Find where the given text appears and provide that cell's center as [X, Y] coordinate. 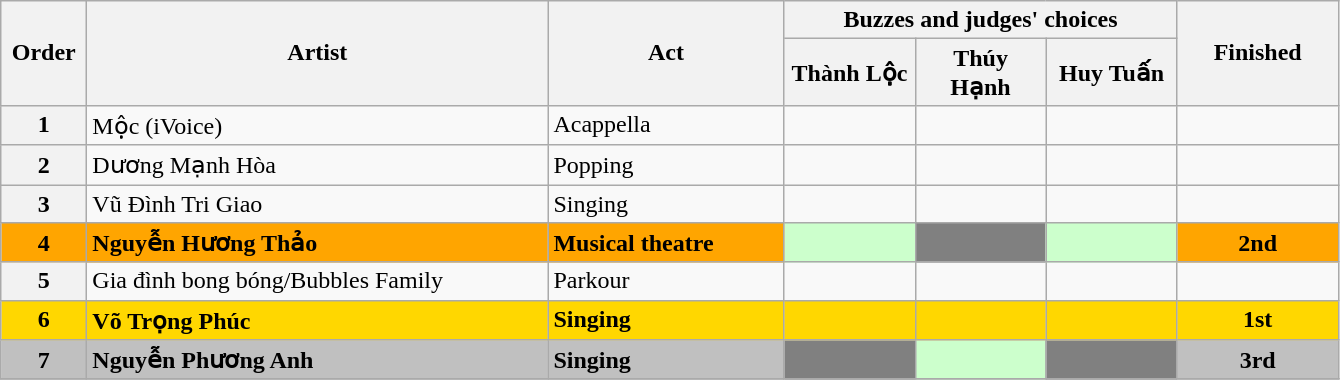
Buzzes and judges' choices [980, 20]
7 [44, 360]
Nguyễn Hương Thảo [318, 243]
Finished [1258, 54]
Vũ Đình Tri Giao [318, 203]
6 [44, 320]
Order [44, 54]
4 [44, 243]
Popping [666, 165]
Võ Trọng Phúc [318, 320]
1 [44, 125]
2 [44, 165]
Huy Tuấn [1112, 72]
Artist [318, 54]
Thành Lộc [850, 72]
Musical theatre [666, 243]
5 [44, 281]
3rd [1258, 360]
Acappella [666, 125]
Gia đình bong bóng/Bubbles Family [318, 281]
3 [44, 203]
Mộc (iVoice) [318, 125]
Act [666, 54]
1st [1258, 320]
2nd [1258, 243]
Thúy Hạnh [980, 72]
Parkour [666, 281]
Dương Mạnh Hòa [318, 165]
Nguyễn Phương Anh [318, 360]
